Search for the cell housing the specified text and yield its [X, Y] center coordinate. 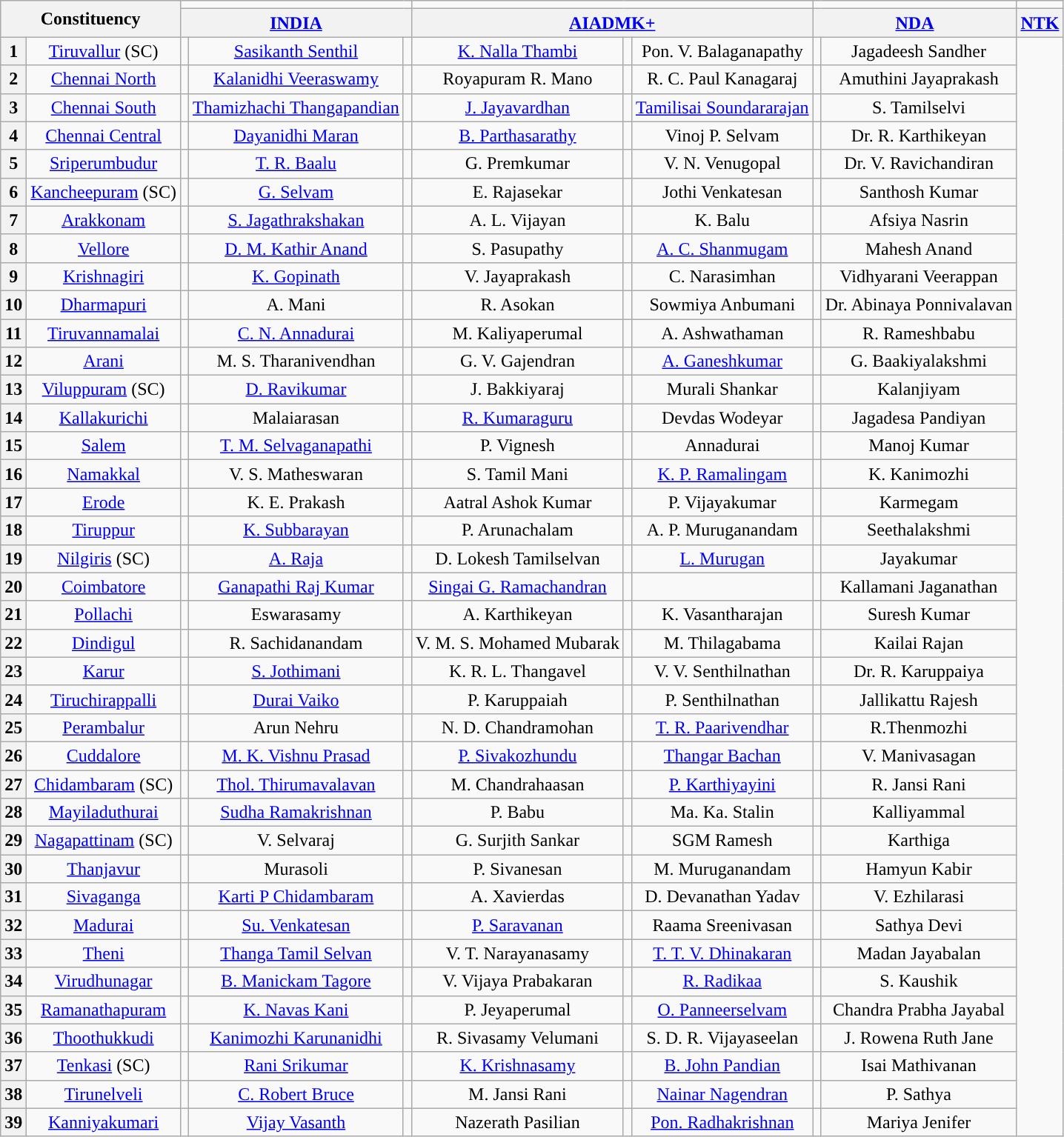
Thangar Bachan [722, 756]
AIADMK+ [612, 23]
N. D. Chandramohan [517, 727]
39 [13, 1122]
V. T. Narayanasamy [517, 953]
Su. Venkatesan [296, 925]
19 [13, 559]
Eswarasamy [296, 615]
Erode [104, 502]
Dr. Abinaya Ponnivalavan [919, 304]
Chennai South [104, 107]
O. Panneerselvam [722, 1010]
D. Lokesh Tamilselvan [517, 559]
S. Kaushik [919, 981]
K. Kanimozhi [919, 474]
G. Premkumar [517, 164]
Ma. Ka. Stalin [722, 813]
V. S. Matheswaran [296, 474]
Madurai [104, 925]
Theni [104, 953]
4 [13, 136]
Kalanidhi Veeraswamy [296, 79]
Nagapattinam (SC) [104, 841]
35 [13, 1010]
Nainar Nagendran [722, 1094]
P. Senthilnathan [722, 699]
Virudhunagar [104, 981]
Thanjavur [104, 869]
Sivaganga [104, 897]
G. Baakiyalakshmi [919, 361]
Perambalur [104, 727]
K. E. Prakash [296, 502]
Seethalakshmi [919, 530]
Santhosh Kumar [919, 192]
Aatral Ashok Kumar [517, 502]
R. Sachidanandam [296, 643]
33 [13, 953]
Raama Sreenivasan [722, 925]
Nilgiris (SC) [104, 559]
6 [13, 192]
Kallamani Jaganathan [919, 587]
P. Jeyaperumal [517, 1010]
G. V. Gajendran [517, 361]
2 [13, 79]
M. K. Vishnu Prasad [296, 756]
Murasoli [296, 869]
V. M. S. Mohamed Mubarak [517, 643]
Amuthini Jayaprakash [919, 79]
Tiruvallur (SC) [104, 51]
Karur [104, 671]
Thamizhachi Thangapandian [296, 107]
S. Jagathrakshakan [296, 220]
K. P. Ramalingam [722, 474]
14 [13, 418]
Jothi Venkatesan [722, 192]
Karthiga [919, 841]
R. Kumaraguru [517, 418]
Singai G. Ramachandran [517, 587]
K. Nalla Thambi [517, 51]
A. Ganeshkumar [722, 361]
Mahesh Anand [919, 248]
A. P. Muruganandam [722, 530]
Pon. Radhakrishnan [722, 1122]
M. Thilagabama [722, 643]
Chandra Prabha Jayabal [919, 1010]
INDIA [296, 23]
Isai Mathivanan [919, 1066]
28 [13, 813]
V. Ezhilarasi [919, 897]
Vidhyarani Veerappan [919, 276]
Sowmiya Anbumani [722, 304]
Ramanathapuram [104, 1010]
Tiruchirappalli [104, 699]
R. Rameshbabu [919, 333]
G. Surjith Sankar [517, 841]
16 [13, 474]
Dr. R. Karuppaiya [919, 671]
P. Karuppaiah [517, 699]
Thol. Thirumavalavan [296, 784]
P. Arunachalam [517, 530]
Vellore [104, 248]
G. Selvam [296, 192]
P. Karthiyayini [722, 784]
P. Vignesh [517, 446]
R. Jansi Rani [919, 784]
P. Vijayakumar [722, 502]
9 [13, 276]
Karmegam [919, 502]
A. C. Shanmugam [722, 248]
K. Gopinath [296, 276]
V. Vijaya Prabakaran [517, 981]
P. Saravanan [517, 925]
K. Krishnasamy [517, 1066]
R. C. Paul Kanagaraj [722, 79]
D. Ravikumar [296, 390]
Arun Nehru [296, 727]
Suresh Kumar [919, 615]
Kailai Rajan [919, 643]
V. Jayaprakash [517, 276]
Vinoj P. Selvam [722, 136]
18 [13, 530]
Royapuram R. Mano [517, 79]
E. Rajasekar [517, 192]
B. John Pandian [722, 1066]
Pollachi [104, 615]
S. Tamil Mani [517, 474]
M. Jansi Rani [517, 1094]
Jayakumar [919, 559]
Murali Shankar [722, 390]
C. Robert Bruce [296, 1094]
38 [13, 1094]
Kalliyammal [919, 813]
Kanniyakumari [104, 1122]
A. Mani [296, 304]
P. Babu [517, 813]
Dharmapuri [104, 304]
37 [13, 1066]
Kanimozhi Karunanidhi [296, 1038]
31 [13, 897]
S. Tamilselvi [919, 107]
R. Sivasamy Velumani [517, 1038]
21 [13, 615]
Sudha Ramakrishnan [296, 813]
Sasikanth Senthil [296, 51]
D. M. Kathir Anand [296, 248]
26 [13, 756]
K. Subbarayan [296, 530]
Cuddalore [104, 756]
Tenkasi (SC) [104, 1066]
27 [13, 784]
P. Sathya [919, 1094]
Coimbatore [104, 587]
M. Muruganandam [722, 869]
C. Narasimhan [722, 276]
T. R. Paarivendhar [722, 727]
Tiruvannamalai [104, 333]
Annadurai [722, 446]
Constituency [90, 19]
A. Ashwathaman [722, 333]
Jallikattu Rajesh [919, 699]
Chennai North [104, 79]
20 [13, 587]
Thoothukkudi [104, 1038]
L. Murugan [722, 559]
Sriperumbudur [104, 164]
K. Balu [722, 220]
Karti P Chidambaram [296, 897]
M. S. Tharanivendhan [296, 361]
NTK [1040, 23]
V. Manivasagan [919, 756]
1 [13, 51]
Namakkal [104, 474]
Krishnagiri [104, 276]
Jagadeesh Sandher [919, 51]
24 [13, 699]
13 [13, 390]
NDA [914, 23]
Salem [104, 446]
Chennai Central [104, 136]
17 [13, 502]
Madan Jayabalan [919, 953]
Sathya Devi [919, 925]
Hamyun Kabir [919, 869]
R.Thenmozhi [919, 727]
7 [13, 220]
A. Raja [296, 559]
B. Manickam Tagore [296, 981]
Kancheepuram (SC) [104, 192]
V. Selvaraj [296, 841]
Ganapathi Raj Kumar [296, 587]
10 [13, 304]
A. L. Vijayan [517, 220]
30 [13, 869]
SGM Ramesh [722, 841]
Kallakurichi [104, 418]
D. Devanathan Yadav [722, 897]
M. Kaliyaperumal [517, 333]
3 [13, 107]
J. Jayavardhan [517, 107]
5 [13, 164]
K. Vasantharajan [722, 615]
M. Chandrahaasan [517, 784]
15 [13, 446]
T. M. Selvaganapathi [296, 446]
K. Navas Kani [296, 1010]
Dr. R. Karthikeyan [919, 136]
Tiruppur [104, 530]
Dindigul [104, 643]
Devdas Wodeyar [722, 418]
S. D. R. Vijayaseelan [722, 1038]
Arani [104, 361]
29 [13, 841]
V. V. Senthilnathan [722, 671]
Dr. V. Ravichandiran [919, 164]
A. Xavierdas [517, 897]
36 [13, 1038]
Rani Srikumar [296, 1066]
11 [13, 333]
Tirunelveli [104, 1094]
P. Sivakozhundu [517, 756]
Mayiladuthurai [104, 813]
Vijay Vasanth [296, 1122]
Jagadesa Pandiyan [919, 418]
Malaiarasan [296, 418]
S. Jothimani [296, 671]
22 [13, 643]
12 [13, 361]
32 [13, 925]
J. Rowena Ruth Jane [919, 1038]
Afsiya Nasrin [919, 220]
S. Pasupathy [517, 248]
Manoj Kumar [919, 446]
25 [13, 727]
V. N. Venugopal [722, 164]
Mariya Jenifer [919, 1122]
T. T. V. Dhinakaran [722, 953]
Nazerath Pasilian [517, 1122]
R. Radikaa [722, 981]
Dayanidhi Maran [296, 136]
Tamilisai Soundararajan [722, 107]
Durai Vaiko [296, 699]
T. R. Baalu [296, 164]
C. N. Annadurai [296, 333]
34 [13, 981]
Viluppuram (SC) [104, 390]
Pon. V. Balaganapathy [722, 51]
R. Asokan [517, 304]
J. Bakkiyaraj [517, 390]
Arakkonam [104, 220]
23 [13, 671]
8 [13, 248]
K. R. L. Thangavel [517, 671]
A. Karthikeyan [517, 615]
Kalanjiyam [919, 390]
Chidambaram (SC) [104, 784]
P. Sivanesan [517, 869]
Thanga Tamil Selvan [296, 953]
B. Parthasarathy [517, 136]
